Return the [x, y] coordinate for the center point of the cell that contains the specified text.  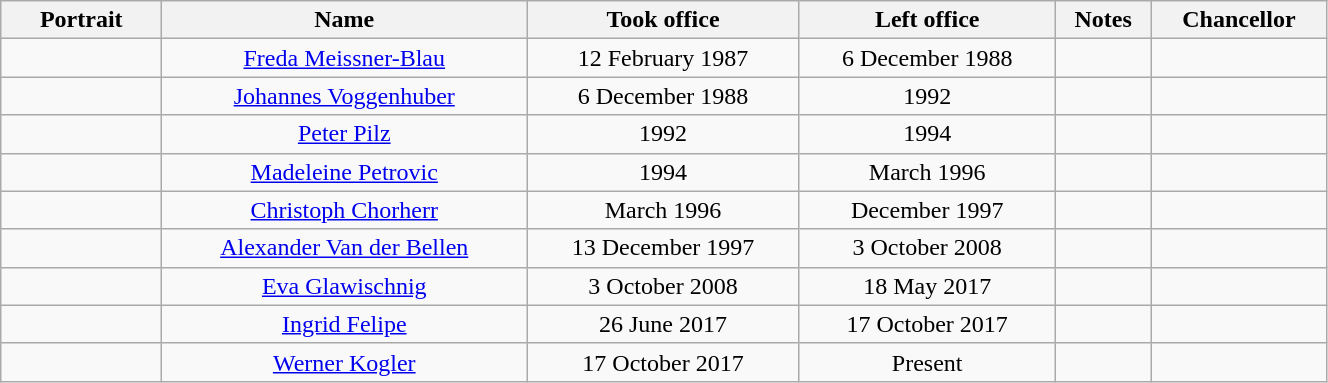
Left office [927, 20]
December 1997 [927, 210]
Freda Meissner-Blau [344, 58]
Peter Pilz [344, 134]
Werner Kogler [344, 362]
Name [344, 20]
Alexander Van der Bellen [344, 248]
Present [927, 362]
Chancellor [1238, 20]
Madeleine Petrovic [344, 172]
Ingrid Felipe [344, 324]
Eva Glawischnig [344, 286]
Portrait [82, 20]
Took office [664, 20]
Notes [1103, 20]
Johannes Voggenhuber [344, 96]
Christoph Chorherr [344, 210]
26 June 2017 [664, 324]
18 May 2017 [927, 286]
12 February 1987 [664, 58]
13 December 1997 [664, 248]
